Pinpoint the cell where the given text exists, returning its (x, y) midpoint coordinate. 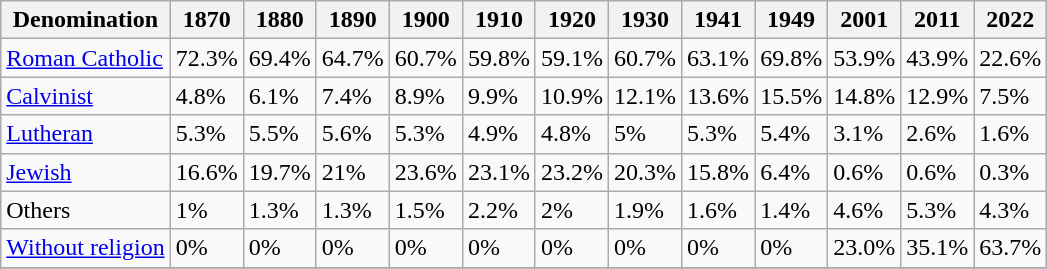
10.9% (572, 96)
1949 (792, 20)
1930 (644, 20)
2001 (864, 20)
1941 (718, 20)
2011 (938, 20)
22.6% (1010, 58)
2022 (1010, 20)
53.9% (864, 58)
63.1% (718, 58)
1890 (352, 20)
0.3% (1010, 172)
7.5% (1010, 96)
Jewish (86, 172)
59.1% (572, 58)
23.1% (498, 172)
Calvinist (86, 96)
16.6% (206, 172)
1920 (572, 20)
4.9% (498, 134)
69.4% (280, 58)
15.8% (718, 172)
23.2% (572, 172)
4.3% (1010, 210)
Roman Catholic (86, 58)
14.8% (864, 96)
9.9% (498, 96)
23.6% (426, 172)
Denomination (86, 20)
Others (86, 210)
4.6% (864, 210)
5.4% (792, 134)
20.3% (644, 172)
Without religion (86, 248)
1870 (206, 20)
19.7% (280, 172)
1.9% (644, 210)
35.1% (938, 248)
3.1% (864, 134)
43.9% (938, 58)
59.8% (498, 58)
1.5% (426, 210)
6.1% (280, 96)
21% (352, 172)
2% (572, 210)
12.9% (938, 96)
2.2% (498, 210)
23.0% (864, 248)
1900 (426, 20)
15.5% (792, 96)
5.6% (352, 134)
64.7% (352, 58)
2.6% (938, 134)
1880 (280, 20)
6.4% (792, 172)
63.7% (1010, 248)
5% (644, 134)
Lutheran (86, 134)
1% (206, 210)
5.5% (280, 134)
13.6% (718, 96)
72.3% (206, 58)
69.8% (792, 58)
7.4% (352, 96)
8.9% (426, 96)
1910 (498, 20)
12.1% (644, 96)
1.4% (792, 210)
